Detect which cell encompasses the target text, then output its [X, Y] center coordinate. 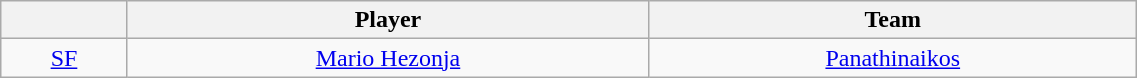
SF [64, 58]
Player [388, 20]
Team [893, 20]
Panathinaikos [893, 58]
Mario Hezonja [388, 58]
